Output the [x, y] coordinate of the center of the cell containing the given text.  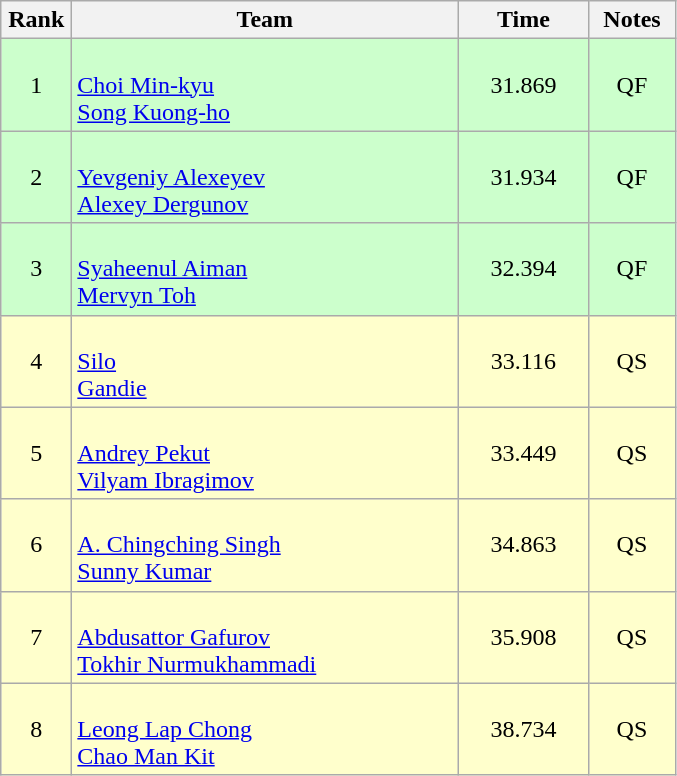
A. Chingching SinghSunny Kumar [265, 545]
33.116 [524, 361]
4 [36, 361]
Time [524, 20]
34.863 [524, 545]
6 [36, 545]
Choi Min-kyuSong Kuong-ho [265, 85]
31.934 [524, 177]
Notes [632, 20]
33.449 [524, 453]
35.908 [524, 637]
SiloGandie [265, 361]
3 [36, 269]
8 [36, 729]
Rank [36, 20]
2 [36, 177]
1 [36, 85]
32.394 [524, 269]
38.734 [524, 729]
Team [265, 20]
Andrey PekutVilyam Ibragimov [265, 453]
Leong Lap ChongChao Man Kit [265, 729]
7 [36, 637]
Abdusattor GafurovTokhir Nurmukhammadi [265, 637]
5 [36, 453]
31.869 [524, 85]
Yevgeniy AlexeyevAlexey Dergunov [265, 177]
Syaheenul AimanMervyn Toh [265, 269]
